Scan for the cell matching the given text and deliver its (X, Y) coordinate at center. 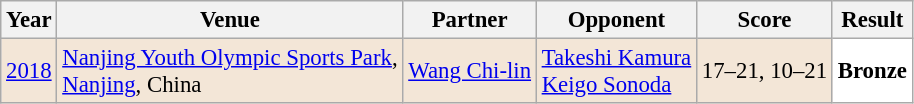
Nanjing Youth Olympic Sports Park,Nanjing, China (230, 72)
Year (29, 20)
Wang Chi-lin (470, 72)
Score (765, 20)
Result (872, 20)
Bronze (872, 72)
17–21, 10–21 (765, 72)
Opponent (616, 20)
Partner (470, 20)
Venue (230, 20)
Takeshi Kamura Keigo Sonoda (616, 72)
2018 (29, 72)
